Return the (X, Y) coordinate for the center point of the cell that contains the specified text.  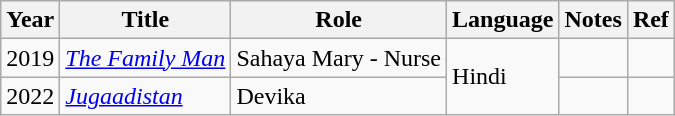
Ref (650, 20)
Jugaadistan (146, 96)
2022 (30, 96)
Year (30, 20)
Devika (339, 96)
Notes (593, 20)
Title (146, 20)
Sahaya Mary - Nurse (339, 58)
Hindi (503, 77)
Language (503, 20)
Role (339, 20)
2019 (30, 58)
The Family Man (146, 58)
